Capture the cell that displays the provided text and extract its [x, y] central coordinate. 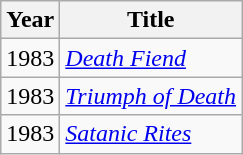
Triumph of Death [151, 96]
Year [30, 20]
Death Fiend [151, 58]
Satanic Rites [151, 134]
Title [151, 20]
